Locate the cell with the specified text and output its (X, Y) center coordinate. 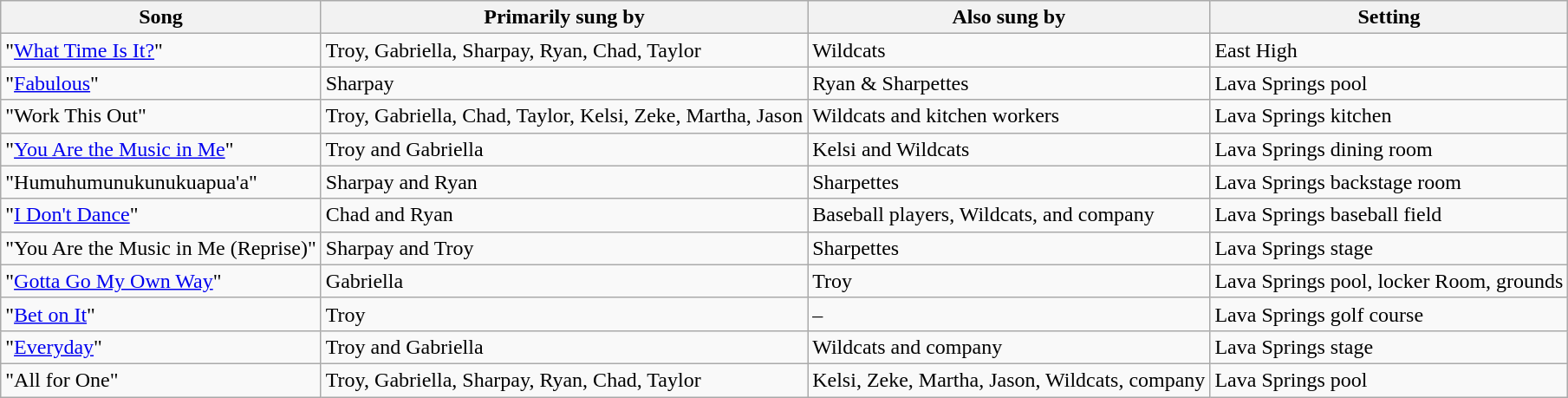
Lava Springs backstage room (1389, 182)
"Everyday" (161, 347)
"I Don't Dance" (161, 215)
Lava Springs kitchen (1389, 116)
Lava Springs golf course (1389, 314)
Sharpay and Troy (563, 248)
Sharpay and Ryan (563, 182)
Wildcats and kitchen workers (1009, 116)
Lava Springs pool, locker Room, grounds (1389, 281)
"You Are the Music in Me (Reprise)" (161, 248)
Wildcats and company (1009, 347)
"Humuhumunukunukuapua'a" (161, 182)
Sharpay (563, 83)
Baseball players, Wildcats, and company (1009, 215)
"Work This Out" (161, 116)
Chad and Ryan (563, 215)
Setting (1389, 17)
Primarily sung by (563, 17)
Lava Springs baseball field (1389, 215)
Also sung by (1009, 17)
Troy, Gabriella, Chad, Taylor, Kelsi, Zeke, Martha, Jason (563, 116)
East High (1389, 50)
"What Time Is It?" (161, 50)
Kelsi and Wildcats (1009, 149)
Kelsi, Zeke, Martha, Jason, Wildcats, company (1009, 380)
– (1009, 314)
"Bet on It" (161, 314)
Gabriella (563, 281)
"Fabulous" (161, 83)
Ryan & Sharpettes (1009, 83)
"Gotta Go My Own Way" (161, 281)
Song (161, 17)
Wildcats (1009, 50)
Lava Springs dining room (1389, 149)
"You Are the Music in Me" (161, 149)
"All for One" (161, 380)
